Locate the cell with the specified text and output its (X, Y) center coordinate. 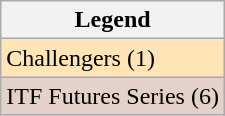
Challengers (1) (113, 58)
ITF Futures Series (6) (113, 96)
Legend (113, 20)
